Find where the given text appears and provide that cell's center as (X, Y) coordinate. 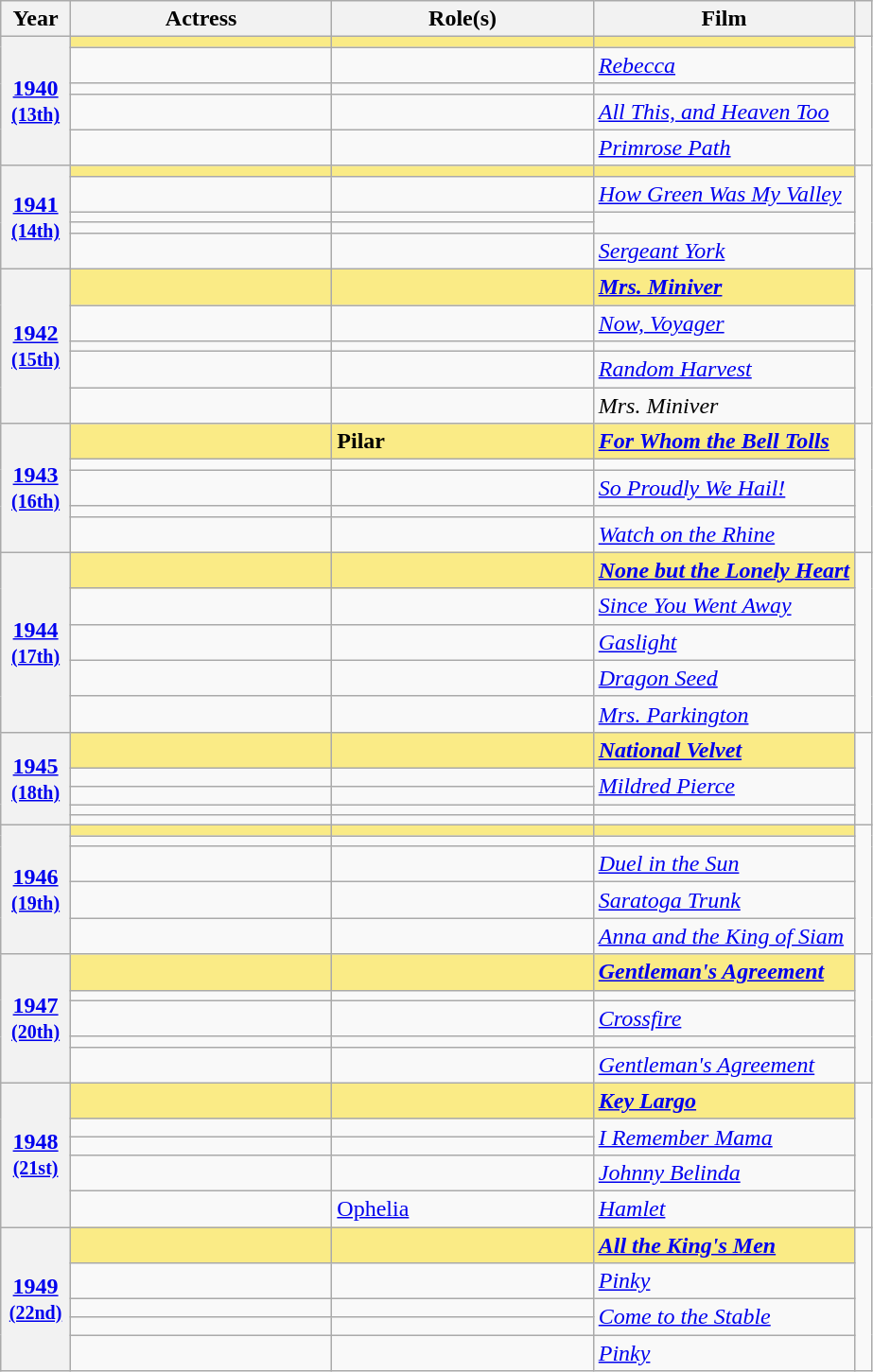
Pilar (463, 442)
Year (36, 19)
Mrs. Parkington (724, 714)
Mildred Pierce (724, 786)
Gaslight (724, 642)
Hamlet (724, 1208)
Primrose Path (724, 148)
1942 (15th) (36, 346)
1940 (13th) (36, 101)
Watch on the Rhine (724, 534)
For Whom the Bell Tolls (724, 442)
Anna and the King of Siam (724, 936)
Come to the Stable (724, 1317)
Johnny Belinda (724, 1172)
Now, Voyager (724, 322)
How Green Was My Valley (724, 194)
All This, and Heaven Too (724, 112)
All the King's Men (724, 1245)
Role(s) (463, 19)
Crossfire (724, 1018)
Duel in the Sun (724, 864)
Key Largo (724, 1101)
1948 (21st) (36, 1155)
1946 (19th) (36, 890)
Sergeant York (724, 251)
Ophelia (463, 1208)
Film (724, 19)
I Remember Mama (724, 1137)
So Proudly We Hail! (724, 488)
1949 (22nd) (36, 1299)
1941 (14th) (36, 217)
Since You Went Away (724, 606)
Saratoga Trunk (724, 900)
1945 (18th) (36, 778)
National Velvet (724, 750)
Random Harvest (724, 370)
Dragon Seed (724, 678)
Actress (201, 19)
None but the Lonely Heart (724, 570)
1947 (20th) (36, 1018)
1943 (16th) (36, 488)
Rebecca (724, 65)
1944 (17th) (36, 642)
